Determine the (x, y) coordinate at the center of the cell enclosing the given text.  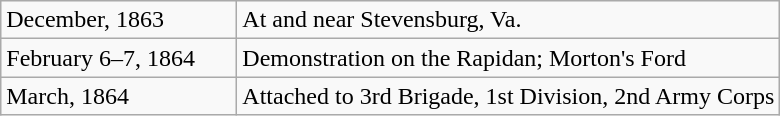
Attached to 3rd Brigade, 1st Division, 2nd Army Corps (508, 96)
March, 1864 (119, 96)
Demonstration on the Rapidan; Morton's Ford (508, 58)
December, 1863 (119, 20)
At and near Stevensburg, Va. (508, 20)
February 6–7, 1864 (119, 58)
